Search for the cell housing the specified text and yield its [x, y] center coordinate. 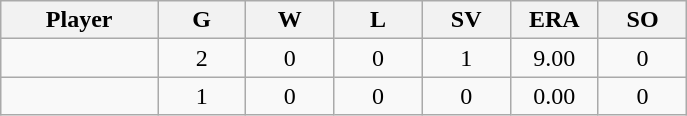
0.00 [554, 96]
G [202, 20]
9.00 [554, 58]
Player [80, 20]
L [378, 20]
2 [202, 58]
SV [466, 20]
SO [642, 20]
W [290, 20]
ERA [554, 20]
